Determine the (X, Y) coordinate at the center of the cell enclosing the given text.  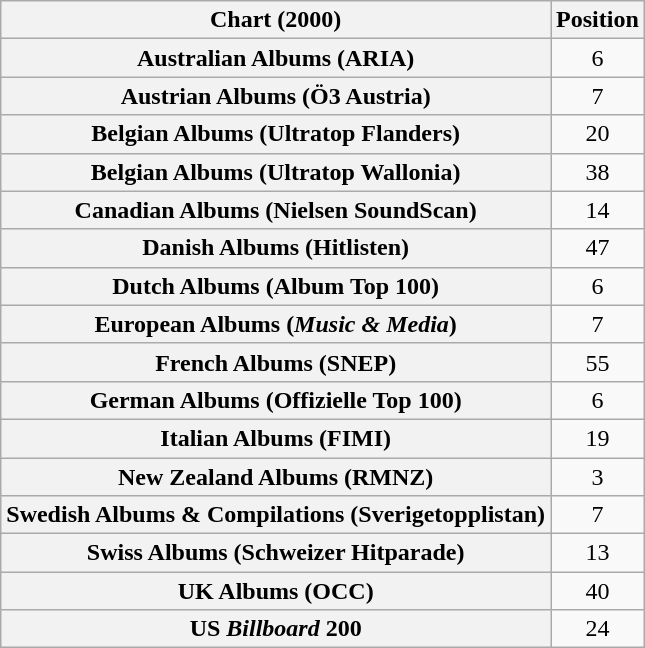
13 (598, 553)
Position (598, 20)
German Albums (Offizielle Top 100) (276, 400)
38 (598, 172)
Swedish Albums & Compilations (Sverigetopplistan) (276, 515)
Swiss Albums (Schweizer Hitparade) (276, 553)
Danish Albums (Hitlisten) (276, 248)
47 (598, 248)
20 (598, 134)
Italian Albums (FIMI) (276, 438)
40 (598, 591)
French Albums (SNEP) (276, 362)
14 (598, 210)
Canadian Albums (Nielsen SoundScan) (276, 210)
European Albums (Music & Media) (276, 324)
24 (598, 629)
New Zealand Albums (RMNZ) (276, 477)
Belgian Albums (Ultratop Wallonia) (276, 172)
Chart (2000) (276, 20)
55 (598, 362)
Australian Albums (ARIA) (276, 58)
3 (598, 477)
Belgian Albums (Ultratop Flanders) (276, 134)
UK Albums (OCC) (276, 591)
Dutch Albums (Album Top 100) (276, 286)
19 (598, 438)
US Billboard 200 (276, 629)
Austrian Albums (Ö3 Austria) (276, 96)
